Pinpoint the cell where the given text exists, returning its (X, Y) midpoint coordinate. 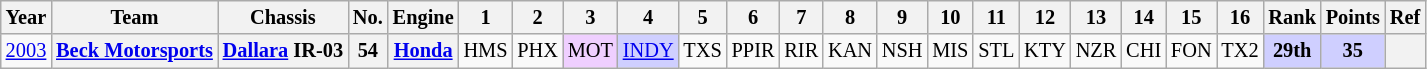
TXS (702, 51)
12 (1045, 17)
5 (702, 17)
8 (850, 17)
Honda (424, 51)
Beck Motorsports (134, 51)
No. (368, 17)
13 (1096, 17)
Year (26, 17)
2 (537, 17)
15 (1191, 17)
PPIR (754, 51)
STL (996, 51)
10 (950, 17)
INDY (648, 51)
6 (754, 17)
RIR (801, 51)
Engine (424, 17)
2003 (26, 51)
9 (902, 17)
MOT (590, 51)
4 (648, 17)
FON (1191, 51)
1 (486, 17)
KAN (850, 51)
3 (590, 17)
11 (996, 17)
NSH (902, 51)
14 (1144, 17)
PHX (537, 51)
NZR (1096, 51)
MIS (950, 51)
HMS (486, 51)
CHI (1144, 51)
29th (1292, 51)
35 (1353, 51)
TX2 (1240, 51)
16 (1240, 17)
Dallara IR-03 (283, 51)
7 (801, 17)
Ref (1405, 17)
KTY (1045, 51)
Points (1353, 17)
Team (134, 17)
Chassis (283, 17)
Rank (1292, 17)
54 (368, 51)
